Extract the [X, Y] coordinate from the center of the cell holding the provided text.  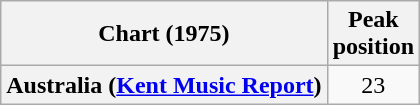
Peakposition [373, 34]
Chart (1975) [164, 34]
23 [373, 85]
Australia (Kent Music Report) [164, 85]
